Return the (X, Y) coordinate for the center point of the cell that contains the specified text.  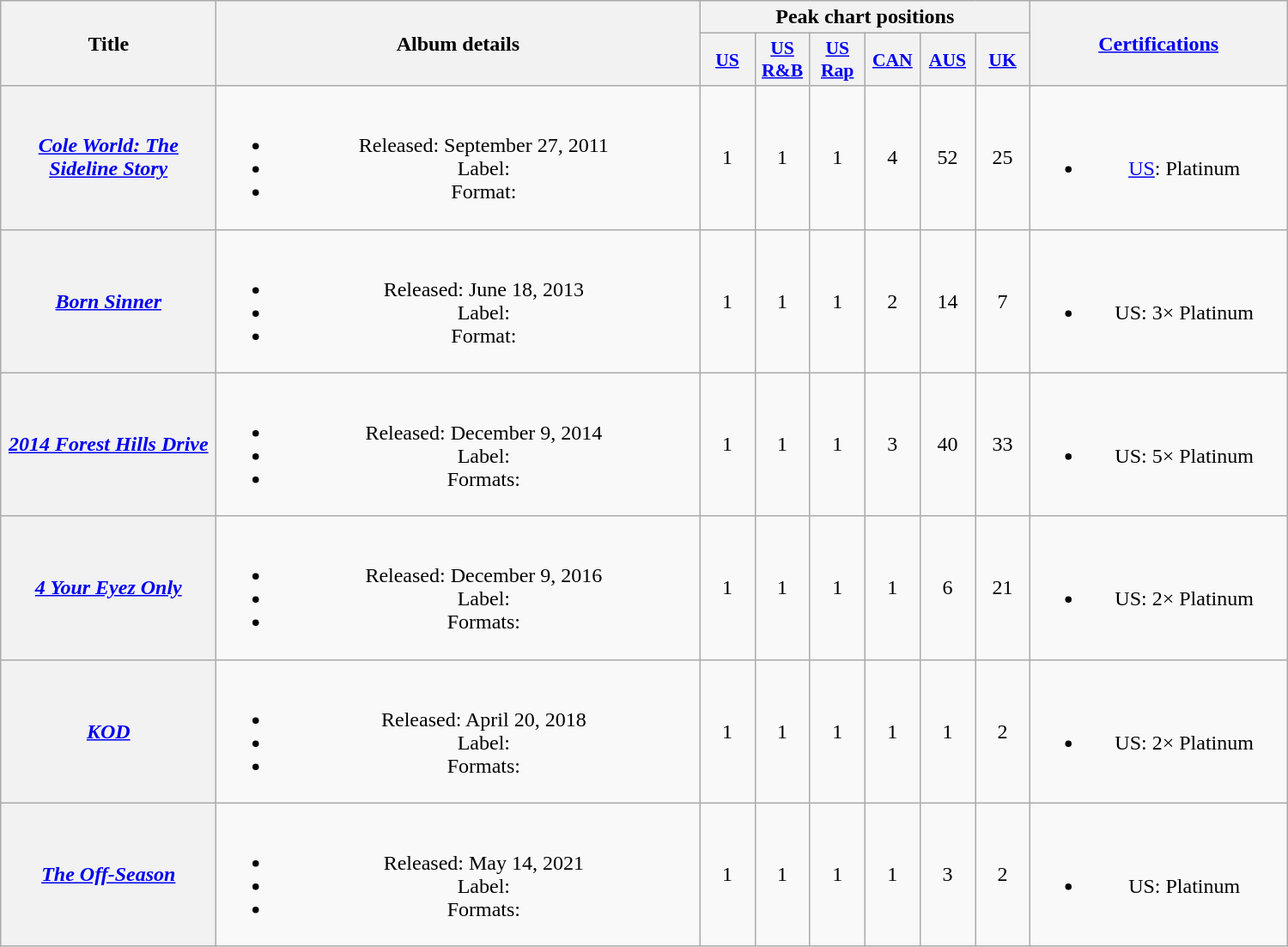
Peak chart positions (866, 17)
Released: December 9, 2014Label: Formats: (459, 445)
4 Your Eyez Only (108, 587)
AUS (947, 60)
US (727, 60)
Certifications (1159, 43)
4 (892, 158)
The Off-Season (108, 874)
Released: December 9, 2016Label: Formats: (459, 587)
6 (947, 587)
Released: April 20, 2018Label: Formats: (459, 731)
Album details (459, 43)
Released: June 18, 2013Label: Format: (459, 300)
Title (108, 43)
US R&B (782, 60)
CAN (892, 60)
Released: May 14, 2021Label: Formats: (459, 874)
25 (1003, 158)
14 (947, 300)
Cole World: The Sideline Story (108, 158)
40 (947, 445)
US Rap (837, 60)
52 (947, 158)
33 (1003, 445)
Released: September 27, 2011Label: Format: (459, 158)
21 (1003, 587)
UK (1003, 60)
US: 3× Platinum (1159, 300)
2014 Forest Hills Drive (108, 445)
7 (1003, 300)
KOD (108, 731)
US: 5× Platinum (1159, 445)
Born Sinner (108, 300)
